Search for the cell housing the specified text and yield its (X, Y) center coordinate. 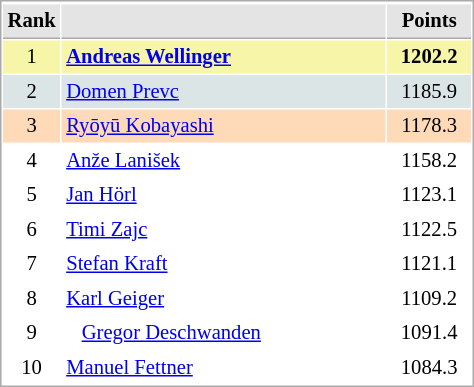
Gregor Deschwanden (224, 332)
7 (32, 264)
Anže Lanišek (224, 160)
4 (32, 160)
1123.1 (429, 194)
1122.5 (429, 230)
3 (32, 126)
1178.3 (429, 126)
Rank (32, 21)
1158.2 (429, 160)
5 (32, 194)
2 (32, 92)
6 (32, 230)
Ryōyū Kobayashi (224, 126)
Karl Geiger (224, 298)
Points (429, 21)
Andreas Wellinger (224, 56)
Stefan Kraft (224, 264)
1 (32, 56)
1185.9 (429, 92)
Domen Prevc (224, 92)
9 (32, 332)
1091.4 (429, 332)
Timi Zajc (224, 230)
8 (32, 298)
1202.2 (429, 56)
Manuel Fettner (224, 368)
1121.1 (429, 264)
1109.2 (429, 298)
10 (32, 368)
Jan Hörl (224, 194)
1084.3 (429, 368)
